For the text-containing cell, return its midpoint in (X, Y) coordinate format. 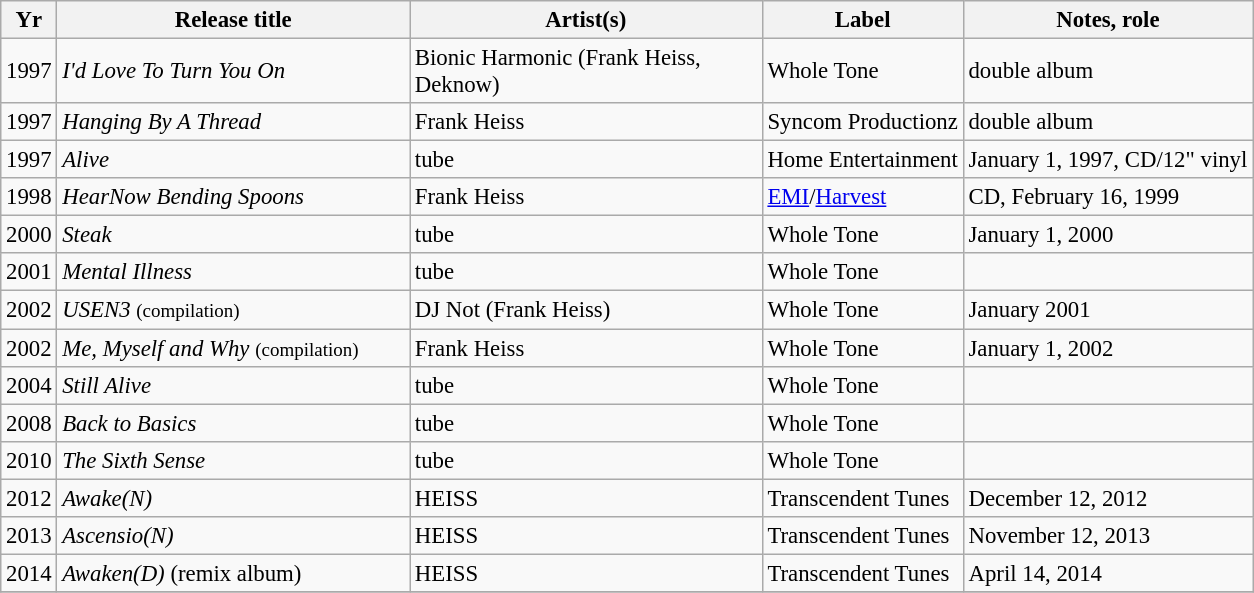
Awake(N) (234, 498)
2013 (29, 536)
2004 (29, 385)
Release title (234, 20)
Mental Illness (234, 273)
2008 (29, 423)
January 1, 1997, CD/12" vinyl (1108, 160)
December 12, 2012 (1108, 498)
2010 (29, 460)
Label (862, 20)
Still Alive (234, 385)
Syncom Productionz (862, 122)
2001 (29, 273)
2012 (29, 498)
Notes, role (1108, 20)
Bionic Harmonic (Frank Heiss, Deknow) (586, 72)
Ascensio(N) (234, 536)
Home Entertainment (862, 160)
Steak (234, 235)
Yr (29, 20)
Artist(s) (586, 20)
Awaken(D) (remix album) (234, 573)
November 12, 2013 (1108, 536)
2014 (29, 573)
DJ Not (Frank Heiss) (586, 310)
April 14, 2014 (1108, 573)
Hanging By A Thread (234, 122)
January 1, 2002 (1108, 348)
Back to Basics (234, 423)
CD, February 16, 1999 (1108, 197)
HearNow Bending Spoons (234, 197)
USEN3 (compilation) (234, 310)
Alive (234, 160)
January 2001 (1108, 310)
1998 (29, 197)
I'd Love To Turn You On (234, 72)
2000 (29, 235)
The Sixth Sense (234, 460)
Me, Myself and Why (compilation) (234, 348)
January 1, 2000 (1108, 235)
EMI/Harvest (862, 197)
